For the text-containing cell, return its midpoint in [x, y] coordinate format. 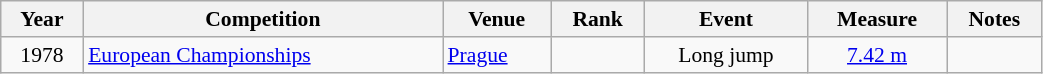
Competition [262, 19]
7.42 m [876, 55]
Venue [497, 19]
Notes [994, 19]
Event [726, 19]
Rank [598, 19]
Long jump [726, 55]
Prague [497, 55]
Measure [876, 19]
European Championships [262, 55]
1978 [42, 55]
Year [42, 19]
